Scan for the cell matching the given text and deliver its [x, y] coordinate at center. 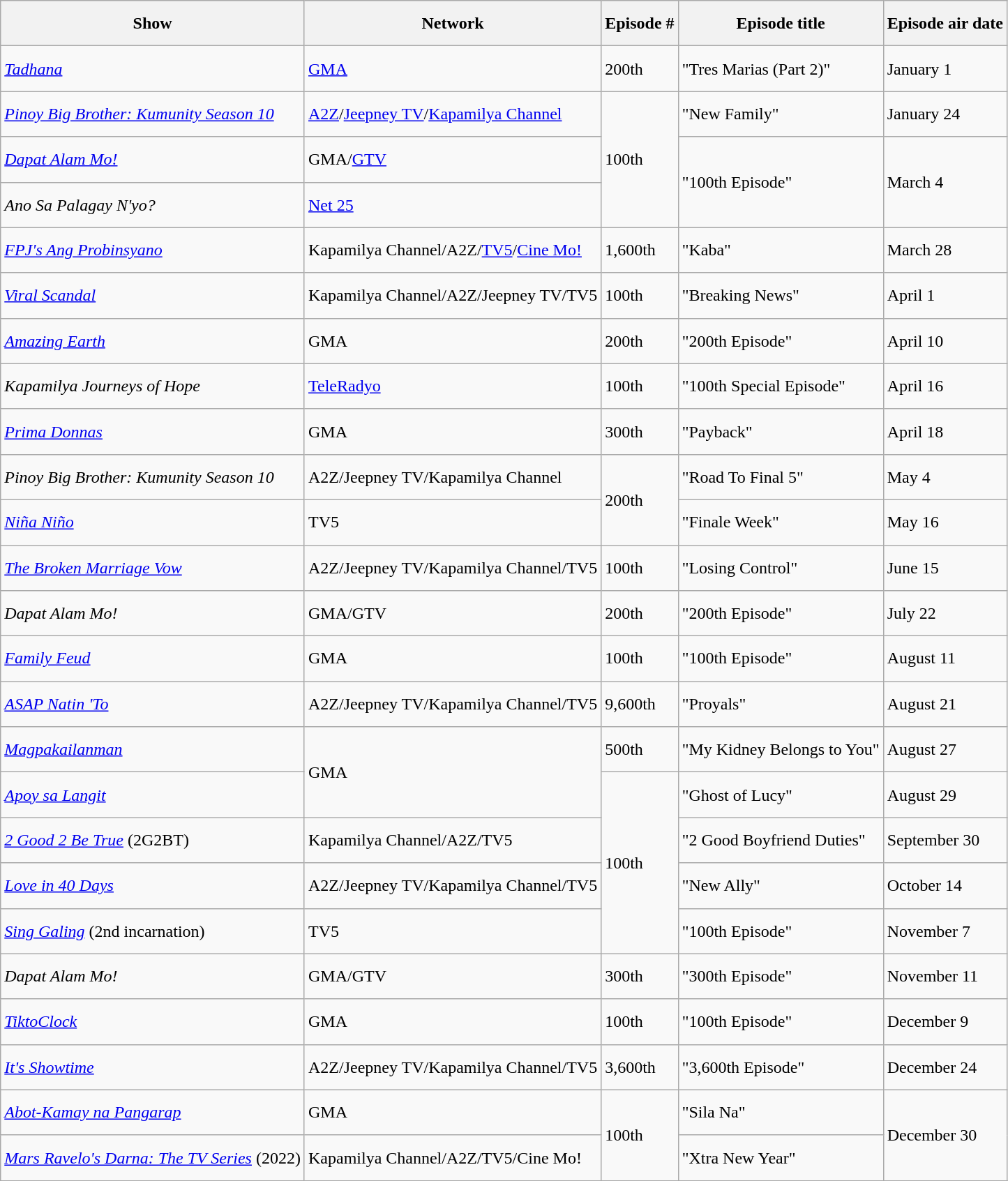
June 15 [945, 568]
Show [153, 24]
Tadhana [153, 68]
March 28 [945, 250]
May 16 [945, 522]
"My Kidney Belongs to You" [781, 749]
TeleRadyo [452, 386]
April 18 [945, 431]
Episode title [781, 24]
The Broken Marriage Vow [153, 568]
April 10 [945, 340]
TiktoClock [153, 1021]
Episode air date [945, 24]
"Tres Marias (Part 2)" [781, 68]
Apoy sa Langit [153, 795]
"Proyals" [781, 705]
"Finale Week" [781, 522]
Magpakailanman [153, 749]
Kapamilya Channel/A2Z/Jeepney TV/TV5 [452, 296]
"2 Good Boyfriend Duties" [781, 840]
FPJ's Ang Probinsyano [153, 250]
ASAP Natin 'To [153, 705]
1,600th [640, 250]
Love in 40 Days [153, 886]
It's Showtime [153, 1067]
"Losing Control" [781, 568]
"New Ally" [781, 886]
January 24 [945, 114]
Amazing Earth [153, 340]
"Payback" [781, 431]
"Road To Final 5" [781, 477]
December 30 [945, 1135]
August 27 [945, 749]
9,600th [640, 705]
Network [452, 24]
December 9 [945, 1021]
April 1 [945, 296]
May 4 [945, 477]
January 1 [945, 68]
"Kaba" [781, 250]
March 4 [945, 182]
"New Family" [781, 114]
September 30 [945, 840]
500th [640, 749]
Family Feud [153, 659]
Sing Galing (2nd incarnation) [153, 931]
"Xtra New Year" [781, 1158]
"300th Episode" [781, 977]
Kapamilya Channel/A2Z/TV5 [452, 840]
October 14 [945, 886]
Abot-Kamay na Pangarap [153, 1112]
Prima Donnas [153, 431]
December 24 [945, 1067]
Episode # [640, 24]
2 Good 2 Be True (2G2BT) [153, 840]
November 7 [945, 931]
August 29 [945, 795]
Mars Ravelo's Darna: The TV Series (2022) [153, 1158]
August 21 [945, 705]
Viral Scandal [153, 296]
August 11 [945, 659]
"Ghost of Lucy" [781, 795]
"Sila Na" [781, 1112]
3,600th [640, 1067]
Niña Niño [153, 522]
"3,600th Episode" [781, 1067]
Ano Sa Palagay N'yo? [153, 205]
November 11 [945, 977]
July 22 [945, 614]
April 16 [945, 386]
"Breaking News" [781, 296]
Kapamilya Journeys of Hope [153, 386]
"100th Special Episode" [781, 386]
Net 25 [452, 205]
